Detect which cell encompasses the target text, then output its [x, y] center coordinate. 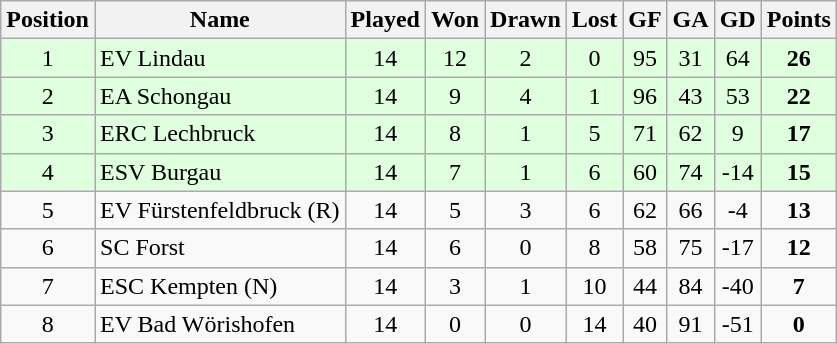
EV Fürstenfeldbruck (R) [220, 210]
71 [645, 134]
ESV Burgau [220, 172]
26 [798, 58]
17 [798, 134]
GF [645, 20]
95 [645, 58]
66 [690, 210]
Won [454, 20]
84 [690, 286]
40 [645, 324]
EV Lindau [220, 58]
13 [798, 210]
75 [690, 248]
Points [798, 20]
Name [220, 20]
31 [690, 58]
Drawn [526, 20]
Lost [594, 20]
64 [738, 58]
ESC Kempten (N) [220, 286]
43 [690, 96]
53 [738, 96]
22 [798, 96]
SC Forst [220, 248]
15 [798, 172]
-51 [738, 324]
-14 [738, 172]
58 [645, 248]
-17 [738, 248]
10 [594, 286]
Position [48, 20]
74 [690, 172]
Played [385, 20]
60 [645, 172]
44 [645, 286]
GD [738, 20]
-4 [738, 210]
EA Schongau [220, 96]
EV Bad Wörishofen [220, 324]
GA [690, 20]
-40 [738, 286]
96 [645, 96]
91 [690, 324]
ERC Lechbruck [220, 134]
